Provide the [x, y] coordinate of the cell's center where the given text is located.  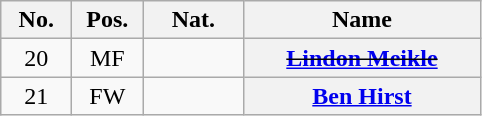
FW [108, 96]
Pos. [108, 20]
No. [36, 20]
MF [108, 58]
Nat. [194, 20]
20 [36, 58]
Name [362, 20]
Ben Hirst [362, 96]
Lindon Meikle [362, 58]
21 [36, 96]
